Return the (X, Y) coordinate for the center point of the cell that contains the specified text.  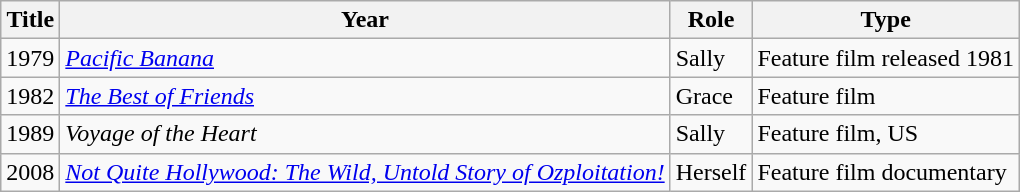
Not Quite Hollywood: The Wild, Untold Story of Ozploitation! (365, 172)
Title (30, 20)
1979 (30, 58)
Feature film documentary (886, 172)
Type (886, 20)
1989 (30, 134)
Herself (711, 172)
Feature film, US (886, 134)
1982 (30, 96)
Grace (711, 96)
Role (711, 20)
Feature film (886, 96)
Year (365, 20)
Pacific Banana (365, 58)
Voyage of the Heart (365, 134)
Feature film released 1981 (886, 58)
2008 (30, 172)
The Best of Friends (365, 96)
